Detect which cell encompasses the target text, then output its (x, y) center coordinate. 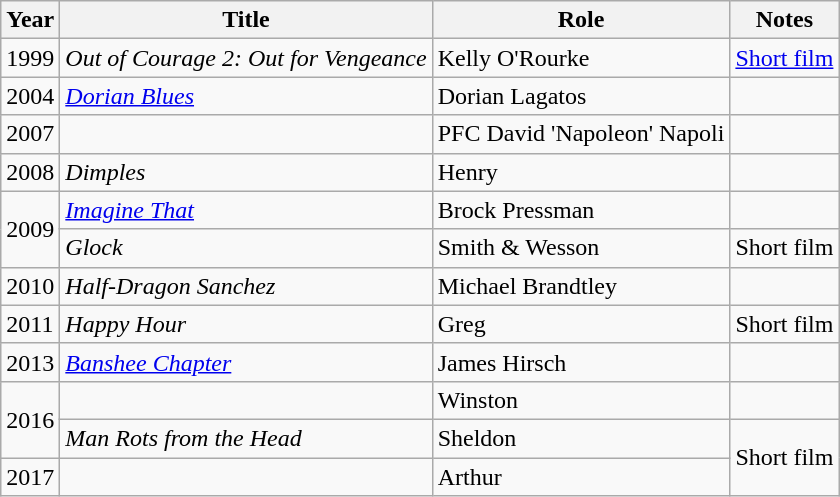
Title (246, 20)
Imagine That (246, 210)
Michael Brandtley (581, 286)
Brock Pressman (581, 210)
2004 (30, 96)
Notes (784, 20)
Greg (581, 324)
Out of Courage 2: Out for Vengeance (246, 58)
Sheldon (581, 438)
Glock (246, 248)
Banshee Chapter (246, 362)
2008 (30, 172)
Year (30, 20)
Half-Dragon Sanchez (246, 286)
Henry (581, 172)
1999 (30, 58)
Man Rots from the Head (246, 438)
2010 (30, 286)
Dorian Lagatos (581, 96)
Dimples (246, 172)
Happy Hour (246, 324)
2011 (30, 324)
Winston (581, 400)
James Hirsch (581, 362)
Arthur (581, 477)
Smith & Wesson (581, 248)
PFC David 'Napoleon' Napoli (581, 134)
2007 (30, 134)
Kelly O'Rourke (581, 58)
2009 (30, 229)
2016 (30, 419)
Dorian Blues (246, 96)
2013 (30, 362)
2017 (30, 477)
Role (581, 20)
